Pinpoint the cell where the given text exists, returning its (X, Y) midpoint coordinate. 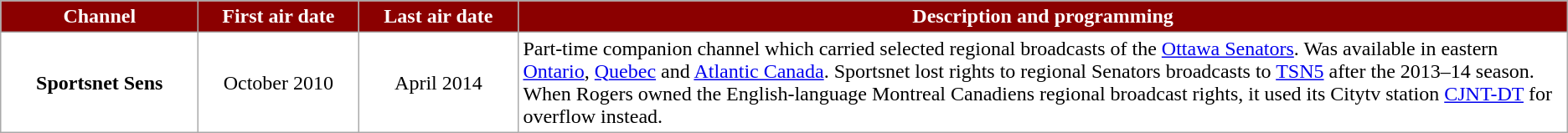
First air date (278, 17)
Last air date (439, 17)
October 2010 (278, 82)
Sportsnet Sens (100, 82)
Description and programming (1043, 17)
April 2014 (439, 82)
Channel (100, 17)
